Search for the cell housing the specified text and yield its (x, y) center coordinate. 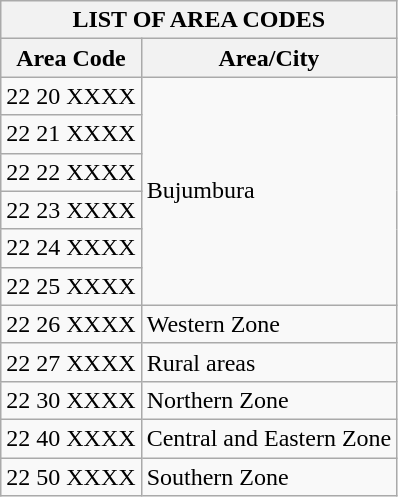
Southern Zone (269, 477)
22 25 XXXX (71, 286)
Rural areas (269, 362)
Northern Zone (269, 400)
Central and Eastern Zone (269, 438)
22 20 XXXX (71, 96)
22 27 XXXX (71, 362)
Area Code (71, 58)
22 21 XXXX (71, 134)
22 26 XXXX (71, 324)
22 23 XXXX (71, 210)
22 30 XXXX (71, 400)
Area/City (269, 58)
22 24 XXXX (71, 248)
LIST OF AREA CODES (199, 20)
Western Zone (269, 324)
Bujumbura (269, 191)
22 40 XXXX (71, 438)
22 22 XXXX (71, 172)
22 50 XXXX (71, 477)
